Return (x, y) of the center of cell containing provided text 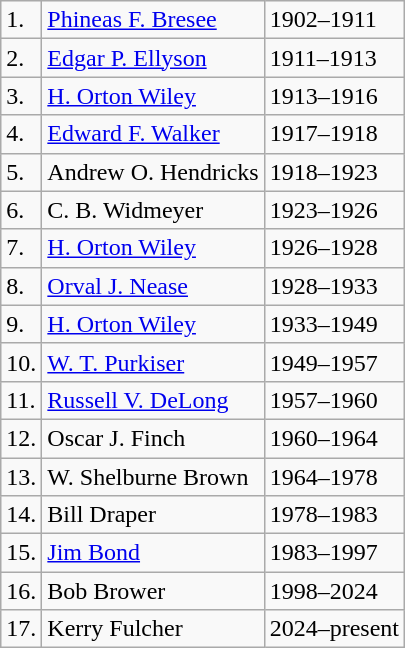
8. (22, 286)
16. (22, 591)
Kerry Fulcher (153, 629)
Edward F. Walker (153, 134)
4. (22, 134)
1902–1911 (334, 20)
3. (22, 96)
1957–1960 (334, 400)
7. (22, 248)
2024–present (334, 629)
Andrew O. Hendricks (153, 172)
1917–1918 (334, 134)
1913–1916 (334, 96)
13. (22, 477)
9. (22, 324)
Oscar J. Finch (153, 438)
Orval J. Nease (153, 286)
1949–1957 (334, 362)
10. (22, 362)
17. (22, 629)
Bob Brower (153, 591)
Jim Bond (153, 553)
Edgar P. Ellyson (153, 58)
12. (22, 438)
W. T. Purkiser (153, 362)
2. (22, 58)
1933–1949 (334, 324)
11. (22, 400)
15. (22, 553)
W. Shelburne Brown (153, 477)
1911–1913 (334, 58)
5. (22, 172)
1964–1978 (334, 477)
1928–1933 (334, 286)
1. (22, 20)
1960–1964 (334, 438)
Phineas F. Bresee (153, 20)
1918–1923 (334, 172)
C. B. Widmeyer (153, 210)
1923–1926 (334, 210)
1983–1997 (334, 553)
14. (22, 515)
1998–2024 (334, 591)
1926–1928 (334, 248)
Bill Draper (153, 515)
6. (22, 210)
Russell V. DeLong (153, 400)
1978–1983 (334, 515)
